From the cell containing the given text, extract its center point as [X, Y] coordinate. 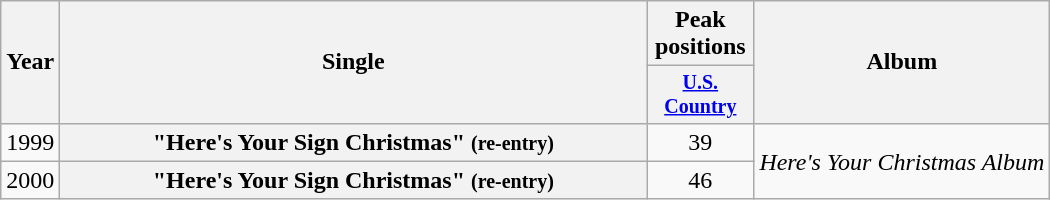
Peak positions [700, 34]
39 [700, 142]
U.S. Country [700, 94]
1999 [30, 142]
Single [354, 62]
Year [30, 62]
46 [700, 180]
Album [902, 62]
2000 [30, 180]
Here's Your Christmas Album [902, 161]
